Find where the given text appears and provide that cell's center as (X, Y) coordinate. 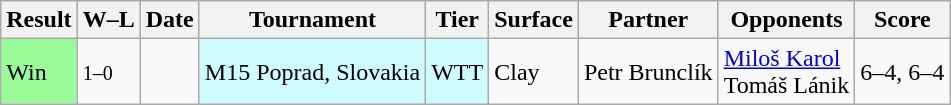
Date (170, 20)
6–4, 6–4 (902, 72)
Partner (648, 20)
Clay (534, 72)
Petr Brunclík (648, 72)
Result (39, 20)
Score (902, 20)
Opponents (786, 20)
Surface (534, 20)
M15 Poprad, Slovakia (312, 72)
WTT (458, 72)
1–0 (108, 72)
Tier (458, 20)
Miloš Karol Tomáš Lánik (786, 72)
W–L (108, 20)
Win (39, 72)
Tournament (312, 20)
